Determine the (X, Y) coordinate at the center of the cell enclosing the given text.  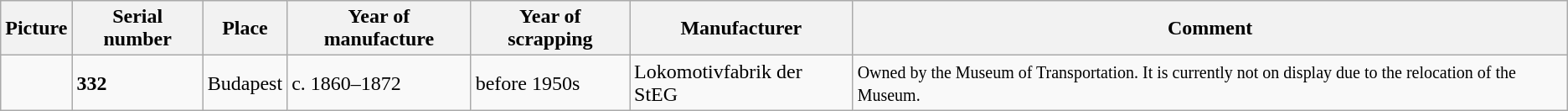
Comment (1210, 29)
Manufacturer (742, 29)
Lokomotivfabrik der StEG (742, 82)
Year of manufacture (379, 29)
c. 1860–1872 (379, 82)
Picture (37, 29)
Year of scrapping (549, 29)
332 (137, 82)
before 1950s (549, 82)
Budapest (245, 82)
Owned by the Museum of Transportation. It is currently not on display due to the relocation of the Museum. (1210, 82)
Place (245, 29)
Serial number (137, 29)
